Determine the (x, y) coordinate at the center of the cell enclosing the given text.  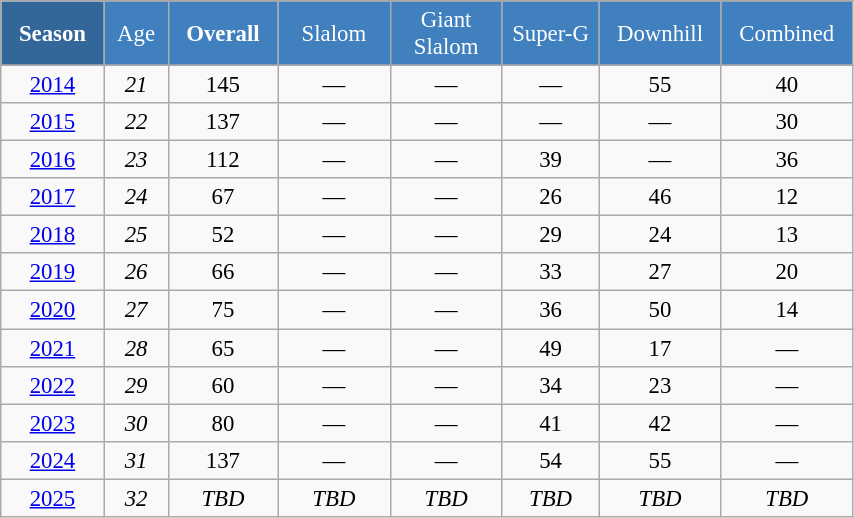
145 (223, 85)
Slalom (334, 34)
2019 (52, 273)
2023 (52, 423)
Downhill (660, 34)
112 (223, 160)
Overall (223, 34)
46 (660, 197)
22 (136, 122)
32 (136, 498)
2022 (52, 385)
Season (52, 34)
2014 (52, 85)
2025 (52, 498)
20 (786, 273)
50 (660, 310)
49 (550, 348)
34 (550, 385)
33 (550, 273)
17 (660, 348)
Combined (786, 34)
2018 (52, 235)
21 (136, 85)
Age (136, 34)
2015 (52, 122)
12 (786, 197)
2020 (52, 310)
2017 (52, 197)
65 (223, 348)
Super-G (550, 34)
52 (223, 235)
54 (550, 460)
14 (786, 310)
39 (550, 160)
28 (136, 348)
80 (223, 423)
25 (136, 235)
2021 (52, 348)
67 (223, 197)
40 (786, 85)
Giant Slalom (446, 34)
60 (223, 385)
31 (136, 460)
41 (550, 423)
2016 (52, 160)
2024 (52, 460)
75 (223, 310)
42 (660, 423)
66 (223, 273)
13 (786, 235)
